For the text-containing cell, return its midpoint in [x, y] coordinate format. 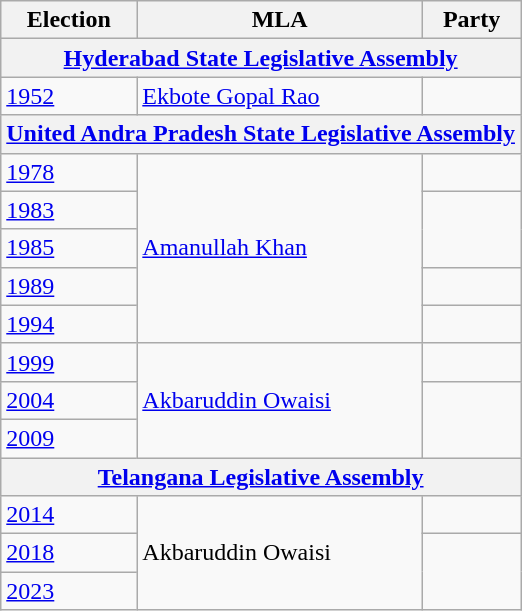
1994 [69, 324]
MLA [280, 20]
1999 [69, 362]
2009 [69, 438]
Hyderabad State Legislative Assembly [261, 58]
Amanullah Khan [280, 248]
1985 [69, 248]
2023 [69, 591]
Party [472, 20]
1978 [69, 172]
1952 [69, 96]
2004 [69, 400]
2018 [69, 553]
Election [69, 20]
2014 [69, 515]
Telangana Legislative Assembly [261, 477]
Ekbote Gopal Rao [280, 96]
United Andra Pradesh State Legislative Assembly [261, 134]
1983 [69, 210]
1989 [69, 286]
